Return [X, Y] of the center of cell containing provided text 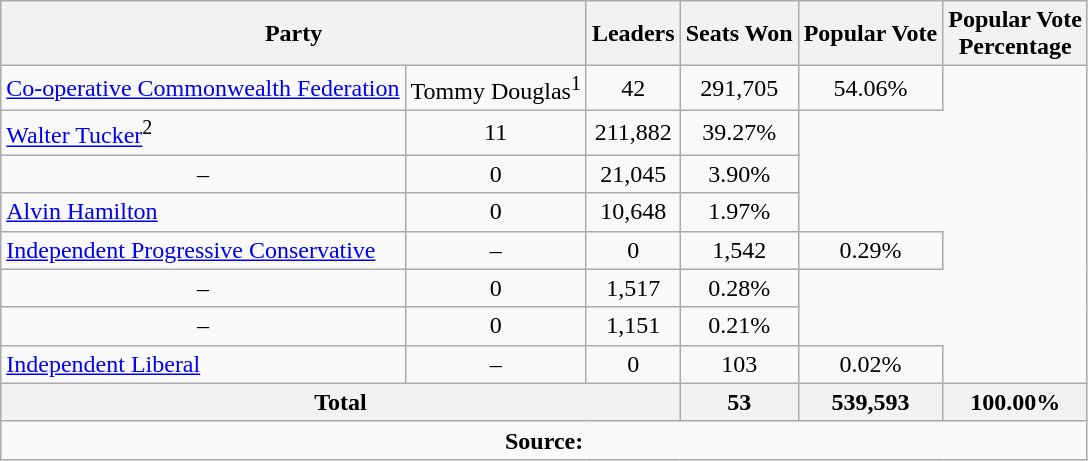
0.29% [870, 250]
Seats Won [739, 34]
Popular VotePercentage [1016, 34]
Walter Tucker2 [203, 132]
Independent Progressive Conservative [203, 250]
Party [294, 34]
21,045 [633, 174]
103 [739, 364]
1,542 [739, 250]
39.27% [739, 132]
211,882 [633, 132]
Tommy Douglas1 [496, 88]
Popular Vote [870, 34]
0.21% [739, 326]
0.28% [739, 288]
Independent Liberal [203, 364]
1.97% [739, 212]
0.02% [870, 364]
53 [739, 402]
54.06% [870, 88]
100.00% [1016, 402]
Total [340, 402]
3.90% [739, 174]
42 [633, 88]
539,593 [870, 402]
Co-operative Commonwealth Federation [203, 88]
291,705 [739, 88]
Alvin Hamilton [203, 212]
Leaders [633, 34]
11 [496, 132]
1,517 [633, 288]
10,648 [633, 212]
Source: [544, 440]
1,151 [633, 326]
